Detect which cell encompasses the target text, then output its (x, y) center coordinate. 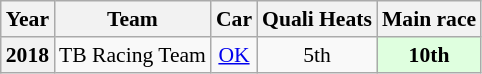
Car (234, 19)
TB Racing Team (132, 55)
10th (429, 55)
OK (234, 55)
Year (28, 19)
2018 (28, 55)
Quali Heats (317, 19)
5th (317, 55)
Main race (429, 19)
Team (132, 19)
